Detect which cell encompasses the target text, then output its [X, Y] center coordinate. 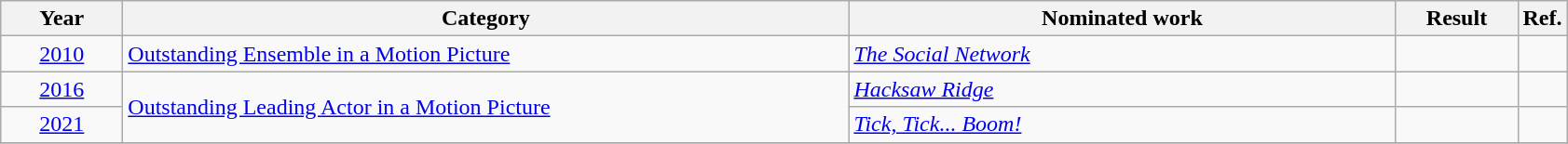
Year [61, 19]
Ref. [1543, 19]
2021 [61, 124]
Hacksaw Ridge [1122, 89]
Outstanding Leading Actor in a Motion Picture [486, 107]
Category [486, 19]
Tick, Tick... Boom! [1122, 124]
2016 [61, 89]
The Social Network [1122, 54]
Nominated work [1122, 19]
Outstanding Ensemble in a Motion Picture [486, 54]
2010 [61, 54]
Result [1457, 19]
